Scan for the cell matching the given text and deliver its (x, y) coordinate at center. 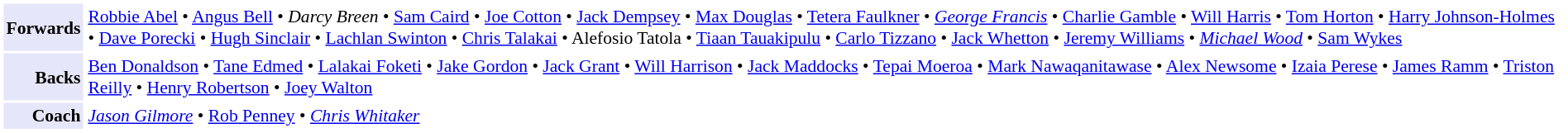
Backs (43, 76)
Forwards (43, 26)
Coach (43, 116)
Jason Gilmore • Rob Penney • Chris Whitaker (825, 116)
